Search for the cell housing the specified text and yield its [X, Y] center coordinate. 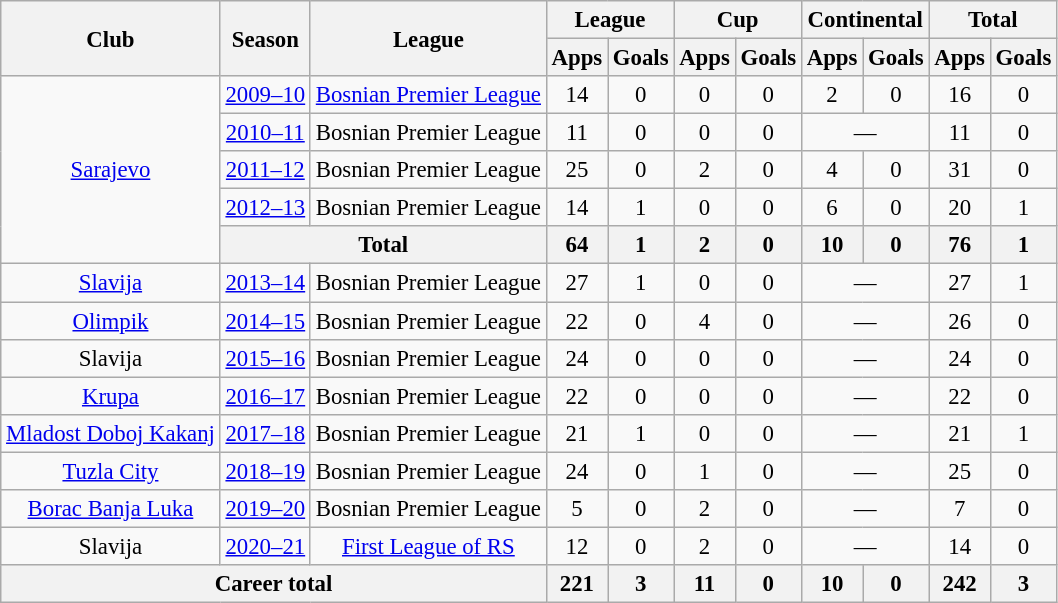
26 [960, 321]
Olimpik [110, 321]
Tuzla City [110, 471]
First League of RS [428, 546]
2019–20 [265, 509]
20 [960, 208]
Season [265, 38]
Career total [274, 584]
7 [960, 509]
Borac Banja Luka [110, 509]
31 [960, 170]
6 [832, 208]
76 [960, 245]
2013–14 [265, 283]
Continental [865, 20]
5 [576, 509]
2010–11 [265, 133]
2009–10 [265, 95]
2016–17 [265, 396]
Mladost Doboj Kakanj [110, 433]
Krupa [110, 396]
64 [576, 245]
2015–16 [265, 358]
221 [576, 584]
Sarajevo [110, 170]
2017–18 [265, 433]
2012–13 [265, 208]
2011–12 [265, 170]
2018–19 [265, 471]
2014–15 [265, 321]
16 [960, 95]
2020–21 [265, 546]
12 [576, 546]
Club [110, 38]
242 [960, 584]
Cup [738, 20]
